Provide the [X, Y] coordinate of the cell's center where the given text is located.  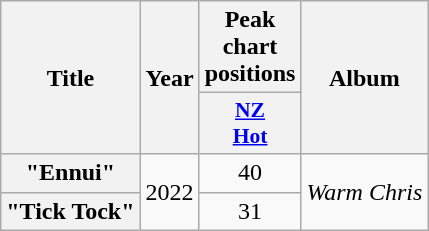
Year [170, 78]
2022 [170, 192]
Warm Chris [364, 192]
NZHot [250, 124]
40 [250, 173]
"Tick Tock" [70, 211]
Peak chart positions [250, 47]
Title [70, 78]
"Ennui" [70, 173]
31 [250, 211]
Album [364, 78]
